Pinpoint the cell where the given text exists, returning its (X, Y) midpoint coordinate. 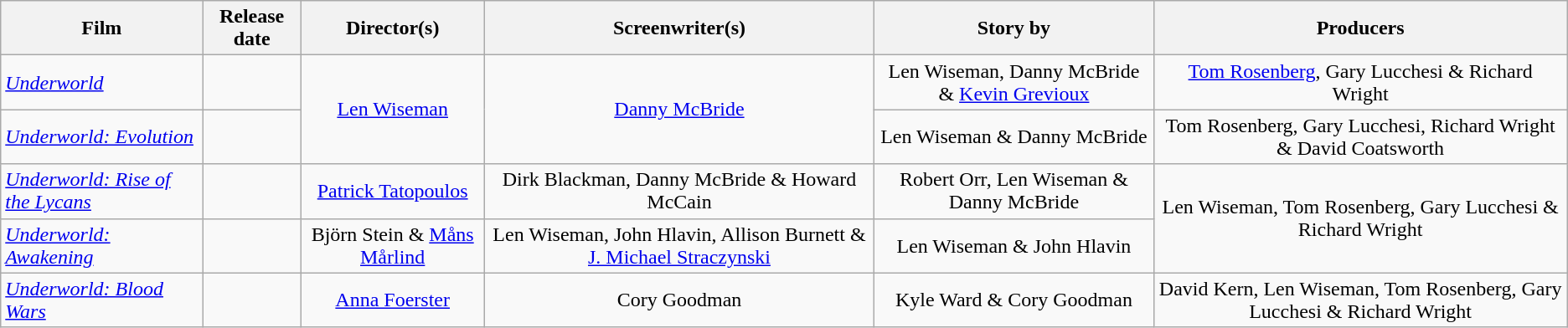
Underworld: Rise of the Lycans (102, 191)
Release date (251, 28)
Story by (1014, 28)
Underworld: Evolution (102, 137)
Len Wiseman (392, 110)
David Kern, Len Wiseman, Tom Rosenberg, Gary Lucchesi & Richard Wright (1360, 300)
Screenwriter(s) (679, 28)
Len Wiseman, Danny McBride & Kevin Grevioux (1014, 82)
Producers (1360, 28)
Cory Goodman (679, 300)
Underworld: Blood Wars (102, 300)
Tom Rosenberg, Gary Lucchesi & Richard Wright (1360, 82)
Len Wiseman, Tom Rosenberg, Gary Lucchesi & Richard Wright (1360, 218)
Tom Rosenberg, Gary Lucchesi, Richard Wright & David Coatsworth (1360, 137)
Len Wiseman & John Hlavin (1014, 246)
Director(s) (392, 28)
Danny McBride (679, 110)
Film (102, 28)
Kyle Ward & Cory Goodman (1014, 300)
Patrick Tatopoulos (392, 191)
Robert Orr, Len Wiseman & Danny McBride (1014, 191)
Underworld: Awakening (102, 246)
Anna Foerster (392, 300)
Len Wiseman, John Hlavin, Allison Burnett & J. Michael Straczynski (679, 246)
Underworld (102, 82)
Len Wiseman & Danny McBride (1014, 137)
Björn Stein & Måns Mårlind (392, 246)
Dirk Blackman, Danny McBride & Howard McCain (679, 191)
